From the cell containing the given text, extract its center point as [X, Y] coordinate. 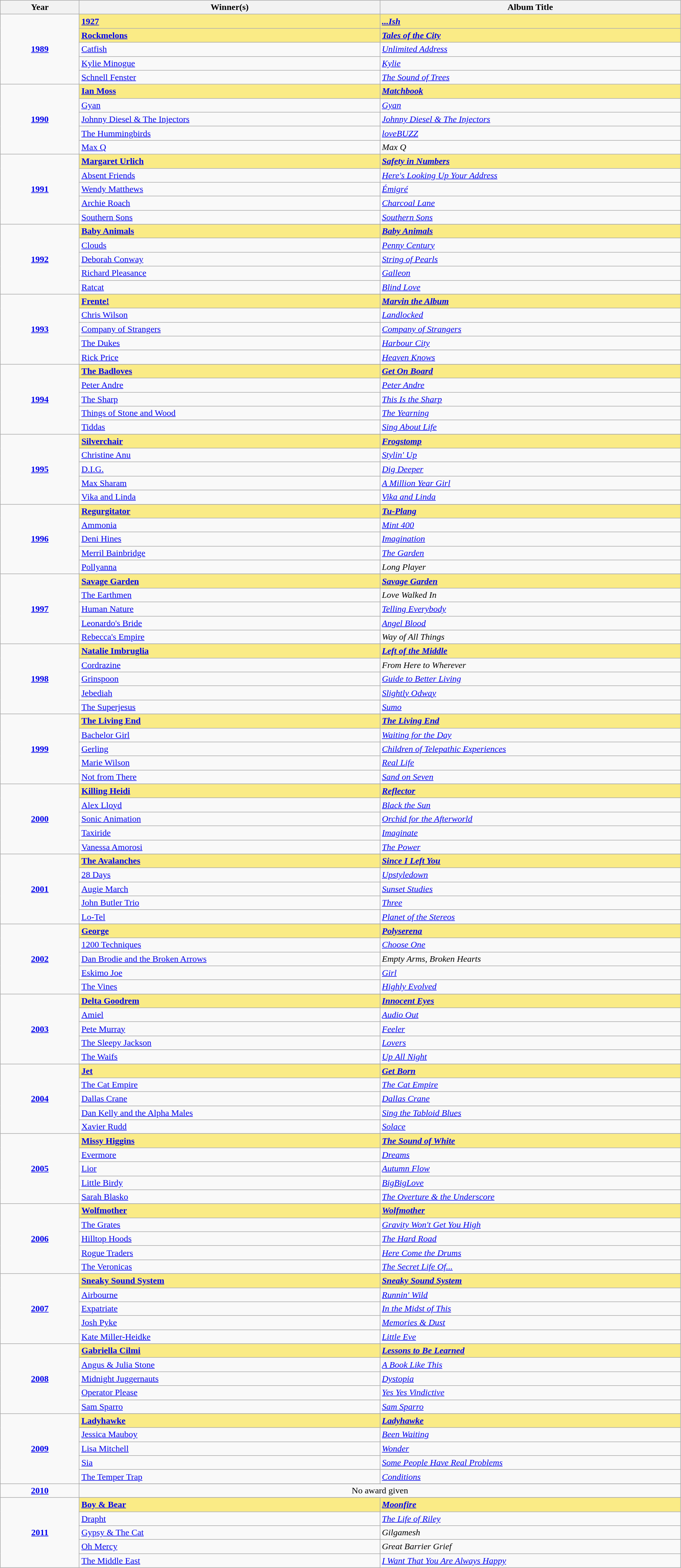
Highly Evolved [530, 987]
String of Pearls [530, 259]
Reflector [530, 791]
2011 [40, 1532]
The Life of Riley [530, 1519]
The Sleepy Jackson [230, 1043]
Tales of the City [530, 35]
Wendy Matthews [230, 189]
Pollyanna [230, 567]
1997 [40, 609]
Jessica Mauboy [230, 1435]
Solace [530, 1127]
Max Sharam [230, 483]
1998 [40, 679]
2009 [40, 1449]
1996 [40, 539]
The Sharp [230, 399]
Chris Wilson [230, 315]
...Ish [530, 21]
Merril Bainbridge [230, 553]
BigBigLove [530, 1183]
Kylie [530, 63]
2007 [40, 1308]
Gravity Won't Get You High [530, 1225]
Safety in Numbers [530, 161]
Kate Miller-Heidke [230, 1337]
Charcoal Lane [530, 203]
Mint 400 [530, 525]
John Butler Trio [230, 903]
Telling Everybody [530, 609]
Lior [230, 1169]
Tu-Plang [530, 511]
This Is the Sharp [530, 399]
Clouds [230, 245]
Yes Yes Vindictive [530, 1393]
Conditions [530, 1476]
D.I.G. [230, 469]
Harbour City [530, 343]
Dan Brodie and the Broken Arrows [230, 959]
The Superjesus [230, 707]
Drapht [230, 1519]
Imagination [530, 539]
The Avalanches [230, 861]
Sing About Life [530, 427]
The Vines [230, 987]
Leonardo's Bride [230, 623]
Audio Out [530, 1015]
The Grates [230, 1225]
1992 [40, 259]
Alex Lloyd [230, 805]
2010 [40, 1490]
The Sound of Trees [530, 77]
2006 [40, 1239]
Schnell Fenster [230, 77]
The Temper Trap [230, 1476]
Marvin the Album [530, 301]
28 Days [230, 875]
Taxiride [230, 833]
Unlimited Address [530, 49]
I Want That You Are Always Happy [530, 1561]
1995 [40, 469]
Missy Higgins [230, 1141]
1927 [230, 21]
Here's Looking Up Your Address [530, 175]
Sunset Studies [530, 889]
Since I Left You [530, 861]
Way of All Things [530, 637]
From Here to Wherever [530, 665]
Catfish [230, 49]
1990 [40, 119]
Stylin' Up [530, 455]
The Hard Road [530, 1239]
Gilgamesh [530, 1533]
The Overture & the Underscore [530, 1197]
Midnight Juggernauts [230, 1379]
Things of Stone and Wood [230, 413]
Ian Moss [230, 91]
Rogue Traders [230, 1253]
Delta Goodrem [230, 1001]
Love Walked In [530, 595]
Polyserena [530, 931]
Tiddas [230, 427]
2008 [40, 1379]
Killing Heidi [230, 791]
Winner(s) [230, 7]
Get Born [530, 1071]
Kylie Minogue [230, 63]
Up All Night [530, 1057]
Here Come the Drums [530, 1253]
Rick Price [230, 357]
The Secret Life Of... [530, 1267]
Sand on Seven [530, 777]
Waiting for the Day [530, 735]
Angel Blood [530, 623]
Lovers [530, 1043]
Operator Please [230, 1393]
Album Title [530, 7]
Memories & Dust [530, 1323]
Ratcat [230, 287]
Jebediah [230, 693]
George [230, 931]
The Dukes [230, 343]
Lisa Mitchell [230, 1449]
Long Player [530, 567]
Year [40, 7]
2004 [40, 1099]
2001 [40, 889]
Archie Roach [230, 203]
The Sound of White [530, 1141]
Lo-Tel [230, 917]
2002 [40, 959]
1999 [40, 749]
Xavier Rudd [230, 1127]
Émigré [530, 189]
Silverchair [230, 441]
Little Birdy [230, 1183]
No award given [380, 1490]
Slightly Odway [530, 693]
Guide to Better Living [530, 679]
The Garden [530, 553]
Bachelor Girl [230, 735]
Deni Hines [230, 539]
Natalie Imbruglia [230, 651]
The Waifs [230, 1057]
Planet of the Stereos [530, 917]
Augie March [230, 889]
Sing the Tabloid Blues [530, 1113]
Pete Murray [230, 1029]
Richard Pleasance [230, 273]
Real Life [530, 763]
Human Nature [230, 609]
Frogstomp [530, 441]
The Middle East [230, 1561]
Galleon [530, 273]
Deborah Conway [230, 259]
2005 [40, 1169]
Children of Telepathic Experiences [530, 749]
Girl [530, 973]
Sumo [530, 707]
The Hummingbirds [230, 133]
Wonder [530, 1449]
Marie Wilson [230, 763]
Evermore [230, 1155]
Margaret Urlich [230, 161]
Heaven Knows [530, 357]
Expatriate [230, 1309]
Grinspoon [230, 679]
In the Midst of This [530, 1309]
1991 [40, 189]
Angus & Julia Stone [230, 1365]
Absent Friends [230, 175]
Imaginate [530, 833]
Cordrazine [230, 665]
Dig Deeper [530, 469]
Great Barrier Grief [530, 1547]
Gypsy & The Cat [230, 1533]
Eskimo Joe [230, 973]
Amiel [230, 1015]
Get On Board [530, 371]
Penny Century [530, 245]
1993 [40, 329]
The Power [530, 847]
Regurgitator [230, 511]
Frente! [230, 301]
The Earthmen [230, 595]
Landlocked [530, 315]
The Veronicas [230, 1267]
Oh Mercy [230, 1547]
1994 [40, 399]
Empty Arms, Broken Hearts [530, 959]
Vanessa Amorosi [230, 847]
Dystopia [530, 1379]
1200 Techniques [230, 945]
Matchbook [530, 91]
Upstyledown [530, 875]
Sarah Blasko [230, 1197]
Left of the Middle [530, 651]
Dan Kelly and the Alpha Males [230, 1113]
Boy & Bear [230, 1504]
Sonic Animation [230, 819]
Gabriella Cilmi [230, 1351]
Blind Love [530, 287]
Moonfire [530, 1504]
Runnin' Wild [530, 1294]
Orchid for the Afterworld [530, 819]
1989 [40, 49]
A Book Like This [530, 1365]
The Yearning [530, 413]
Innocent Eyes [530, 1001]
Airbourne [230, 1294]
Hilltop Hoods [230, 1239]
Feeler [530, 1029]
Some People Have Real Problems [530, 1462]
Lessons to Be Learned [530, 1351]
A Million Year Girl [530, 483]
Three [530, 903]
Christine Anu [230, 455]
Black the Sun [530, 805]
Josh Pyke [230, 1323]
loveBUZZ [530, 133]
Dreams [530, 1155]
The Badloves [230, 371]
2003 [40, 1029]
Autumn Flow [530, 1169]
Rebecca's Empire [230, 637]
Ammonia [230, 525]
Not from There [230, 777]
Sia [230, 1462]
Been Waiting [530, 1435]
Little Eve [530, 1337]
2000 [40, 819]
Choose One [530, 945]
Gerling [230, 749]
Rockmelons [230, 35]
Jet [230, 1071]
